From the cell containing the given text, extract its center point as [X, Y] coordinate. 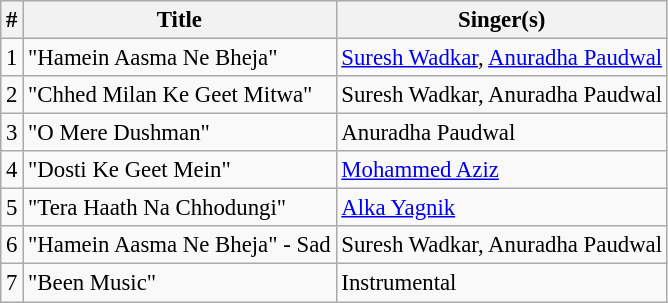
"O Mere Dushman" [180, 133]
"Tera Haath Na Chhodungi" [180, 208]
Mohammed Aziz [502, 170]
6 [12, 245]
"Been Music" [180, 283]
# [12, 20]
Title [180, 20]
4 [12, 170]
"Hamein Aasma Ne Bheja" - Sad [180, 245]
Anuradha Paudwal [502, 133]
3 [12, 133]
7 [12, 283]
"Hamein Aasma Ne Bheja" [180, 58]
"Chhed Milan Ke Geet Mitwa" [180, 95]
5 [12, 208]
Alka Yagnik [502, 208]
Singer(s) [502, 20]
"Dosti Ke Geet Mein" [180, 170]
1 [12, 58]
2 [12, 95]
Instrumental [502, 283]
